Locate the cell with the specified text and output its (X, Y) center coordinate. 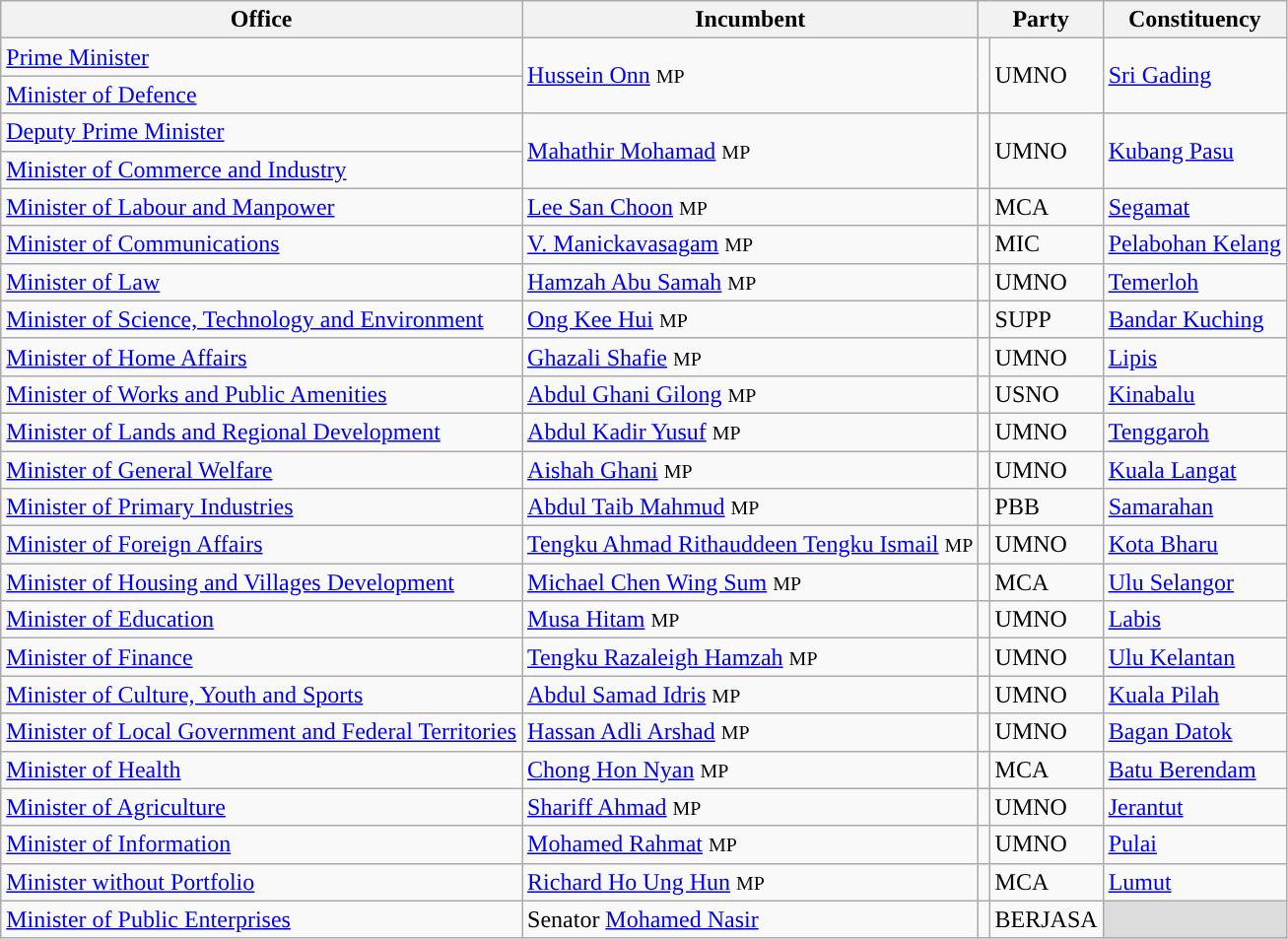
Minister of Works and Public Amenities (262, 394)
Ghazali Shafie MP (751, 357)
Minister of Local Government and Federal Territories (262, 732)
Mohamed Rahmat MP (751, 844)
Minister of Defence (262, 95)
Kuala Pilah (1194, 695)
Michael Chen Wing Sum MP (751, 582)
Aishah Ghani MP (751, 470)
Kubang Pasu (1194, 151)
Chong Hon Nyan MP (751, 770)
Minister of Science, Technology and Environment (262, 319)
Ulu Selangor (1194, 582)
Incumbent (751, 20)
BERJASA (1047, 919)
Kota Bharu (1194, 545)
Pelabohan Kelang (1194, 244)
Minister of Labour and Manpower (262, 207)
Abdul Ghani Gilong MP (751, 394)
Minister of Information (262, 844)
Minister of Health (262, 770)
Temerloh (1194, 282)
Tenggaroh (1194, 432)
Minister of Commerce and Industry (262, 169)
Abdul Taib Mahmud MP (751, 507)
PBB (1047, 507)
Bandar Kuching (1194, 319)
Kuala Langat (1194, 470)
Ong Kee Hui MP (751, 319)
Minister of Foreign Affairs (262, 545)
USNO (1047, 394)
Pulai (1194, 844)
Segamat (1194, 207)
Lee San Choon MP (751, 207)
Prime Minister (262, 57)
Minister of Lands and Regional Development (262, 432)
Richard Ho Ung Hun MP (751, 882)
Sri Gading (1194, 76)
Lumut (1194, 882)
Minister of Finance (262, 657)
Constituency (1194, 20)
Lipis (1194, 357)
Bagan Datok (1194, 732)
Hamzah Abu Samah MP (751, 282)
Shariff Ahmad MP (751, 807)
Minister of Housing and Villages Development (262, 582)
Minister of Public Enterprises (262, 919)
Senator Mohamed Nasir (751, 919)
Minister of Primary Industries (262, 507)
Abdul Samad Idris MP (751, 695)
Minister of Communications (262, 244)
Minister of Home Affairs (262, 357)
Office (262, 20)
Minister of Law (262, 282)
Batu Berendam (1194, 770)
Jerantut (1194, 807)
Samarahan (1194, 507)
Kinabalu (1194, 394)
Minister of Education (262, 620)
MIC (1047, 244)
SUPP (1047, 319)
Party (1041, 20)
Hassan Adli Arshad MP (751, 732)
Ulu Kelantan (1194, 657)
Minister of General Welfare (262, 470)
Hussein Onn MP (751, 76)
Minister of Agriculture (262, 807)
Labis (1194, 620)
Abdul Kadir Yusuf MP (751, 432)
Mahathir Mohamad MP (751, 151)
Minister of Culture, Youth and Sports (262, 695)
Tengku Ahmad Rithauddeen Tengku Ismail MP (751, 545)
V. Manickavasagam MP (751, 244)
Minister without Portfolio (262, 882)
Tengku Razaleigh Hamzah MP (751, 657)
Musa Hitam MP (751, 620)
Deputy Prime Minister (262, 132)
